Output the (X, Y) coordinate of the center of the cell containing the given text.  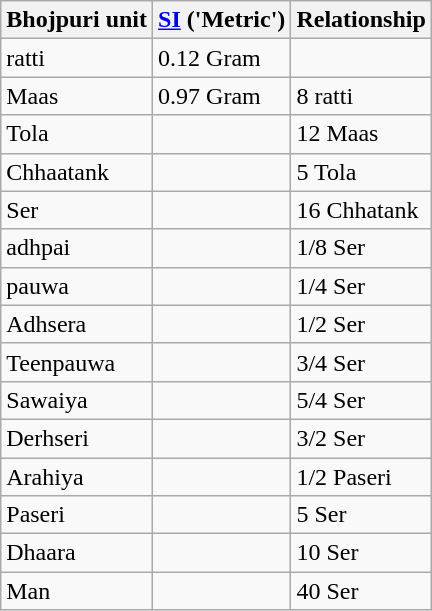
Man (77, 591)
3/2 Ser (361, 438)
1/2 Paseri (361, 477)
Adhsera (77, 324)
5/4 Ser (361, 400)
Derhseri (77, 438)
Ser (77, 210)
10 Ser (361, 553)
Paseri (77, 515)
Sawaiya (77, 400)
ratti (77, 58)
1/2 Ser (361, 324)
adhpai (77, 248)
Tola (77, 134)
Bhojpuri unit (77, 20)
3/4 Ser (361, 362)
16 Chhatank (361, 210)
pauwa (77, 286)
40 Ser (361, 591)
0.97 Gram (222, 96)
SI ('Metric') (222, 20)
1/8 Ser (361, 248)
5 Tola (361, 172)
12 Maas (361, 134)
Relationship (361, 20)
Dhaara (77, 553)
0.12 Gram (222, 58)
1/4 Ser (361, 286)
5 Ser (361, 515)
Arahiya (77, 477)
Teenpauwa (77, 362)
Maas (77, 96)
Chhaatank (77, 172)
8 ratti (361, 96)
